Return the (x, y) coordinate for the center point of the cell that contains the specified text.  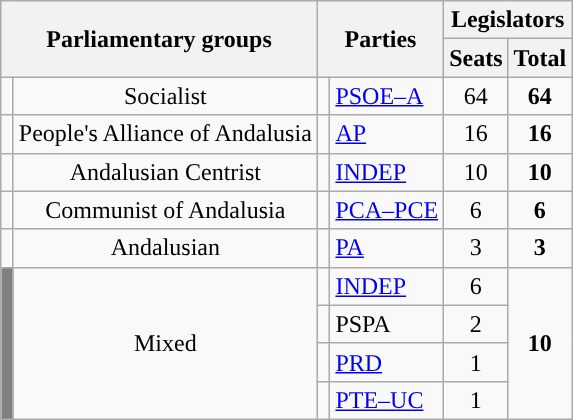
PA (387, 248)
PCA–PCE (387, 210)
Socialist (165, 96)
PSPA (387, 324)
PTE–UC (387, 400)
People's Alliance of Andalusia (165, 134)
Communist of Andalusia (165, 210)
2 (476, 324)
Mixed (165, 343)
Total (540, 58)
Legislators (508, 20)
Parliamentary groups (160, 39)
Andalusian Centrist (165, 172)
AP (387, 134)
Parties (380, 39)
Andalusian (165, 248)
PRD (387, 362)
PSOE–A (387, 96)
Seats (476, 58)
